Capture the cell that displays the provided text and extract its (x, y) central coordinate. 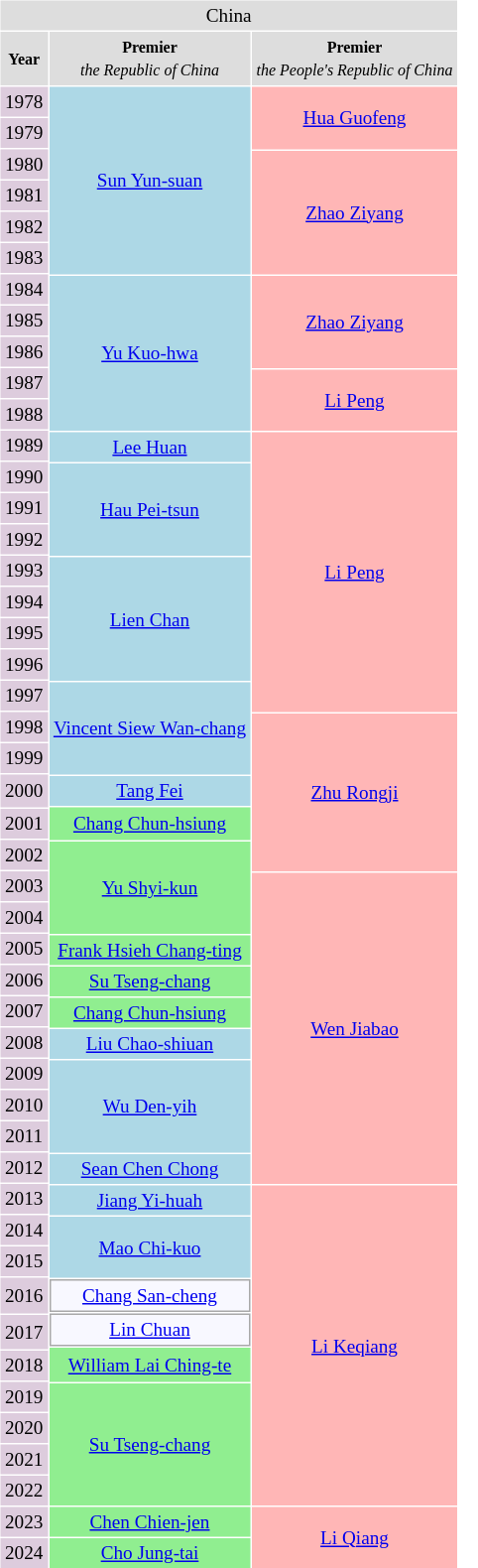
Hau Pei-tsun (149, 510)
Wu Den-yih (149, 1106)
1995 (24, 633)
2021 (24, 1460)
Jiang Yi-huah (149, 1200)
2012 (24, 1168)
Year (24, 59)
1986 (24, 352)
1982 (24, 227)
2019 (24, 1396)
Hua Guofeng (355, 119)
2000 (24, 790)
Vincent Siew Wan-chang (149, 728)
Tang Fei (149, 791)
1981 (24, 196)
1980 (24, 164)
2005 (24, 949)
2018 (24, 1366)
Lien Chan (149, 619)
1997 (24, 696)
Wen Jiabao (355, 1029)
2015 (24, 1261)
Lee Huan (149, 448)
Mao Chi-kuo (149, 1247)
2002 (24, 854)
2013 (24, 1199)
2024 (24, 1553)
2010 (24, 1105)
1992 (24, 539)
1988 (24, 414)
Yu Kuo-hwa (149, 353)
Sun Yun-suan (149, 181)
Chen Chien-jen (149, 1521)
2023 (24, 1521)
2014 (24, 1230)
1996 (24, 664)
Chang San-cheng (149, 1296)
Li Qiang (355, 1537)
1998 (24, 727)
Cho Jung-tai (149, 1553)
Li Keqiang (355, 1345)
1987 (24, 383)
1993 (24, 571)
2003 (24, 886)
1985 (24, 321)
2017 (24, 1332)
1999 (24, 758)
2004 (24, 918)
Premier the People's Republic of China (355, 59)
1989 (24, 446)
Yu Shyi-kun (149, 887)
Zhu Rongji (355, 792)
2022 (24, 1491)
Premier the Republic of China (149, 59)
2011 (24, 1136)
2006 (24, 980)
1994 (24, 602)
1983 (24, 258)
Lin Chuan (149, 1330)
Liu Chao-shiuan (149, 1044)
Frank Hsieh Chang-ting (149, 950)
China (228, 15)
1978 (24, 102)
1991 (24, 508)
2001 (24, 824)
2009 (24, 1074)
Sean Chen Chong (149, 1169)
William Lai Ching‑te (149, 1365)
2007 (24, 1011)
2008 (24, 1043)
2016 (24, 1296)
2020 (24, 1428)
1990 (24, 477)
1984 (24, 289)
1979 (24, 133)
